Determine the (X, Y) coordinate at the center of the cell enclosing the given text.  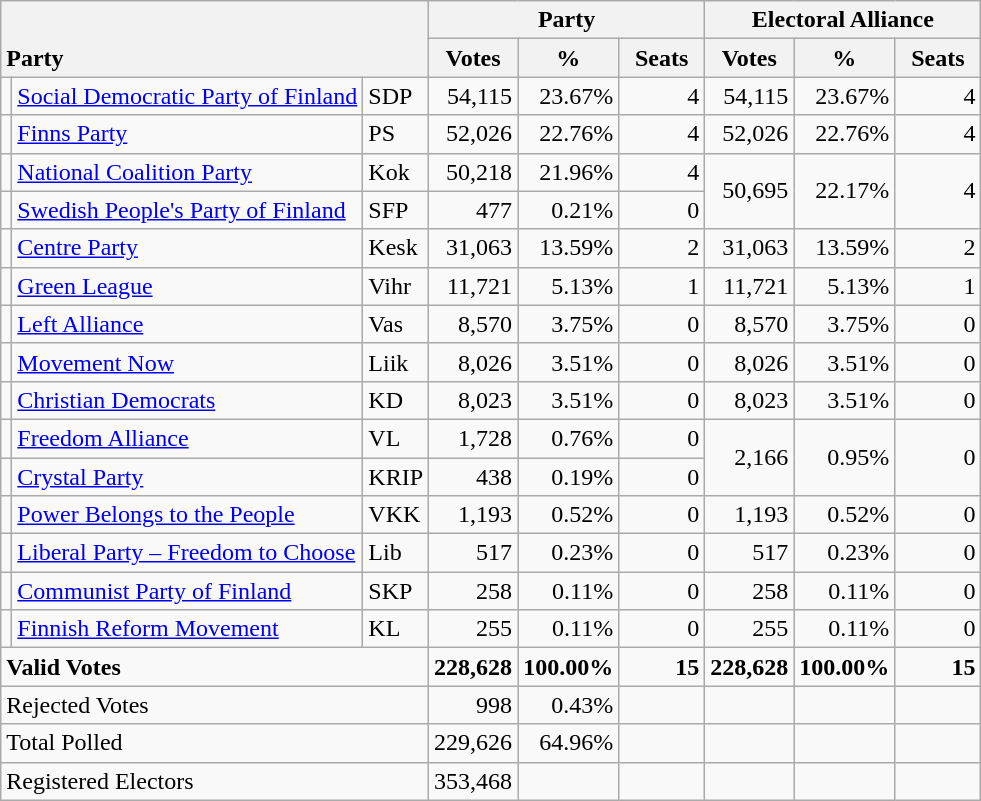
PS (396, 134)
Centre Party (188, 248)
Finns Party (188, 134)
Crystal Party (188, 477)
Freedom Alliance (188, 438)
Swedish People's Party of Finland (188, 210)
Registered Electors (215, 781)
0.95% (844, 457)
353,468 (474, 781)
KD (396, 400)
KRIP (396, 477)
50,218 (474, 172)
998 (474, 705)
Valid Votes (215, 667)
National Coalition Party (188, 172)
Left Alliance (188, 324)
21.96% (568, 172)
SFP (396, 210)
64.96% (568, 743)
50,695 (750, 191)
Liik (396, 362)
Kok (396, 172)
Vihr (396, 286)
Finnish Reform Movement (188, 629)
Liberal Party – Freedom to Choose (188, 553)
Power Belongs to the People (188, 515)
Total Polled (215, 743)
0.19% (568, 477)
Vas (396, 324)
Green League (188, 286)
Kesk (396, 248)
0.76% (568, 438)
SDP (396, 96)
Lib (396, 553)
SKP (396, 591)
Communist Party of Finland (188, 591)
22.17% (844, 191)
1,728 (474, 438)
477 (474, 210)
Rejected Votes (215, 705)
229,626 (474, 743)
Christian Democrats (188, 400)
VKK (396, 515)
Electoral Alliance (843, 20)
Social Democratic Party of Finland (188, 96)
438 (474, 477)
Movement Now (188, 362)
0.21% (568, 210)
2,166 (750, 457)
KL (396, 629)
VL (396, 438)
0.43% (568, 705)
